Provide the (X, Y) coordinate of the cell's center where the given text is located.  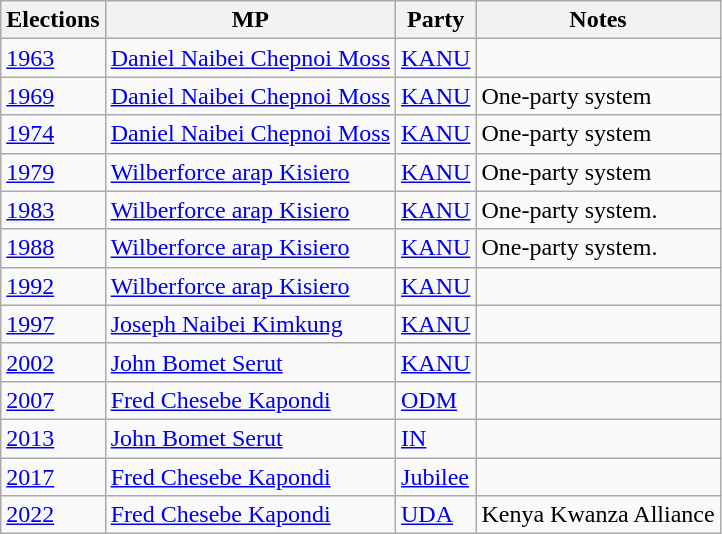
IN (436, 438)
Elections (53, 20)
2007 (53, 400)
Jubilee (436, 477)
1979 (53, 172)
2022 (53, 515)
1969 (53, 96)
1983 (53, 210)
1997 (53, 324)
2017 (53, 477)
1992 (53, 286)
Party (436, 20)
1974 (53, 134)
2002 (53, 362)
2013 (53, 438)
UDA (436, 515)
MP (250, 20)
Notes (598, 20)
1988 (53, 248)
ODM (436, 400)
Kenya Kwanza Alliance (598, 515)
Joseph Naibei Kimkung (250, 324)
1963 (53, 58)
